For the text-containing cell, return its midpoint in [X, Y] coordinate format. 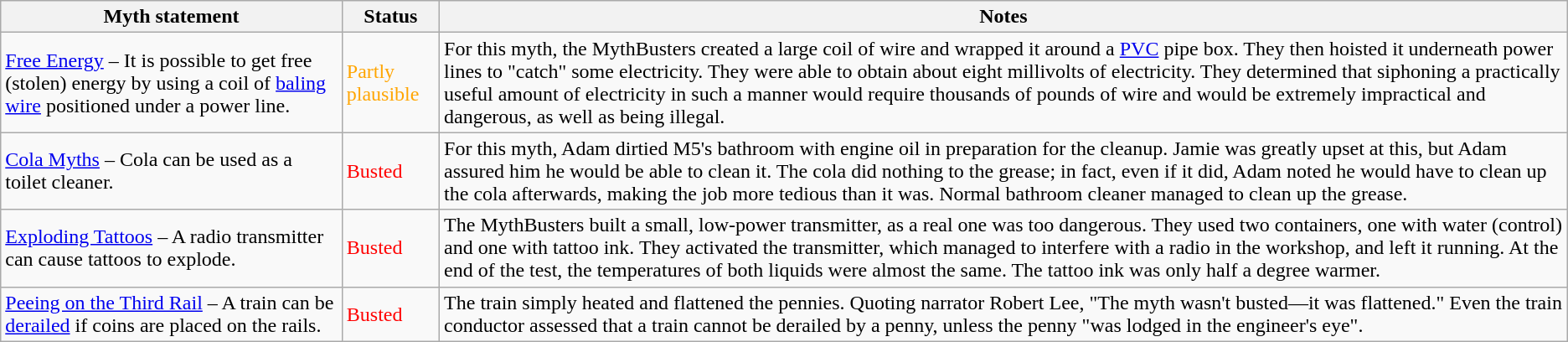
Free Energy – It is possible to get free (stolen) energy by using a coil of baling wire positioned under a power line. [172, 82]
Cola Myths – Cola can be used as a toilet cleaner. [172, 171]
Exploding Tattoos – A radio transmitter can cause tattoos to explode. [172, 248]
Myth statement [172, 17]
Partly plausible [390, 82]
Status [390, 17]
Notes [1003, 17]
Peeing on the Third Rail – A train can be derailed if coins are placed on the rails. [172, 313]
